From the cell containing the given text, extract its center point as (X, Y) coordinate. 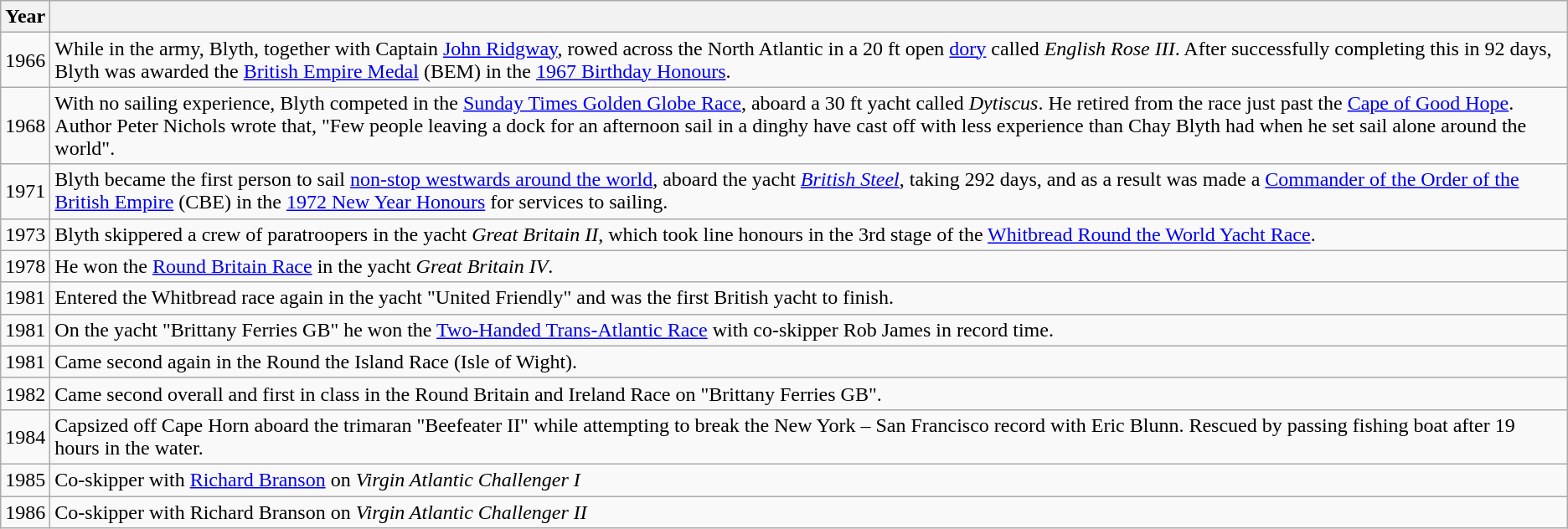
Came second again in the Round the Island Race (Isle of Wight). (809, 362)
1978 (25, 266)
1971 (25, 191)
Year (25, 17)
Co-skipper with Richard Branson on Virgin Atlantic Challenger I (809, 480)
1973 (25, 234)
On the yacht "Brittany Ferries GB" he won the Two-Handed Trans-Atlantic Race with co-skipper Rob James in record time. (809, 330)
1982 (25, 393)
1984 (25, 437)
1968 (25, 126)
Co-skipper with Richard Branson on Virgin Atlantic Challenger II (809, 511)
Entered the Whitbread race again in the yacht "United Friendly" and was the first British yacht to finish. (809, 298)
He won the Round Britain Race in the yacht Great Britain IV. (809, 266)
Came second overall and first in class in the Round Britain and Ireland Race on "Brittany Ferries GB". (809, 393)
1986 (25, 511)
1966 (25, 60)
1985 (25, 480)
